Capture the cell that displays the provided text and extract its (x, y) central coordinate. 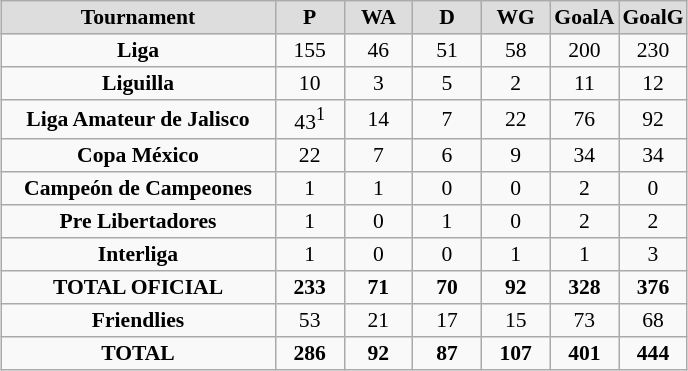
GoalA (584, 18)
401 (584, 352)
TOTAL (138, 352)
12 (654, 84)
Pre Libertadores (138, 220)
GoalG (654, 18)
70 (448, 286)
Friendlies (138, 320)
286 (310, 352)
5 (448, 84)
WA (378, 18)
76 (584, 120)
233 (310, 286)
376 (654, 286)
17 (448, 320)
230 (654, 50)
9 (516, 154)
53 (310, 320)
14 (378, 120)
P (310, 18)
328 (584, 286)
TOTAL OFICIAL (138, 286)
155 (310, 50)
15 (516, 320)
Tournament (138, 18)
444 (654, 352)
107 (516, 352)
WG (516, 18)
Copa México (138, 154)
46 (378, 50)
71 (378, 286)
58 (516, 50)
21 (378, 320)
87 (448, 352)
73 (584, 320)
Interliga (138, 254)
D (448, 18)
Liguilla (138, 84)
Liga (138, 50)
11 (584, 84)
Liga Amateur de Jalisco (138, 120)
10 (310, 84)
51 (448, 50)
68 (654, 320)
431 (310, 120)
200 (584, 50)
Campeón de Campeones (138, 188)
6 (448, 154)
